Pinpoint the cell where the given text exists, returning its (x, y) midpoint coordinate. 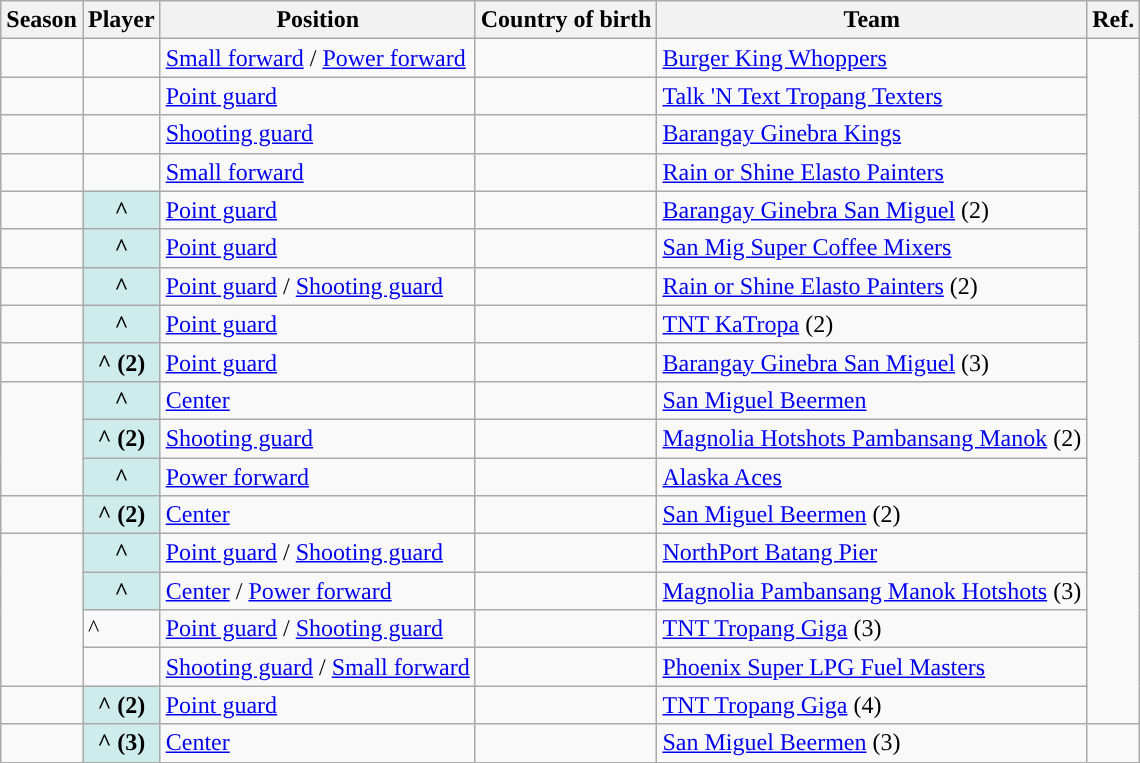
Team (872, 20)
Barangay Ginebra San Miguel (3) (872, 362)
Rain or Shine Elasto Painters (2) (872, 286)
Ref. (1114, 20)
Player (121, 20)
San Mig Super Coffee Mixers (872, 248)
Alaska Aces (872, 477)
Season (42, 20)
Small forward / Power forward (318, 58)
Talk 'N Text Tropang Texters (872, 96)
TNT KaTropa (2) (872, 324)
San Miguel Beermen (2) (872, 515)
Barangay Ginebra San Miguel (2) (872, 210)
Rain or Shine Elasto Painters (872, 172)
San Miguel Beermen (872, 400)
TNT Tropang Giga (4) (872, 705)
Magnolia Pambansang Manok Hotshots (3) (872, 591)
Position (318, 20)
Power forward (318, 477)
Phoenix Super LPG Fuel Masters (872, 667)
Small forward (318, 172)
Shooting guard / Small forward (318, 667)
NorthPort Batang Pier (872, 553)
Magnolia Hotshots Pambansang Manok (2) (872, 438)
^ (3) (121, 743)
Center / Power forward (318, 591)
Barangay Ginebra Kings (872, 134)
Burger King Whoppers (872, 58)
San Miguel Beermen (3) (872, 743)
Country of birth (566, 20)
TNT Tropang Giga (3) (872, 629)
